Identify which cell holds the provided text, then report its [x, y] central coordinate. 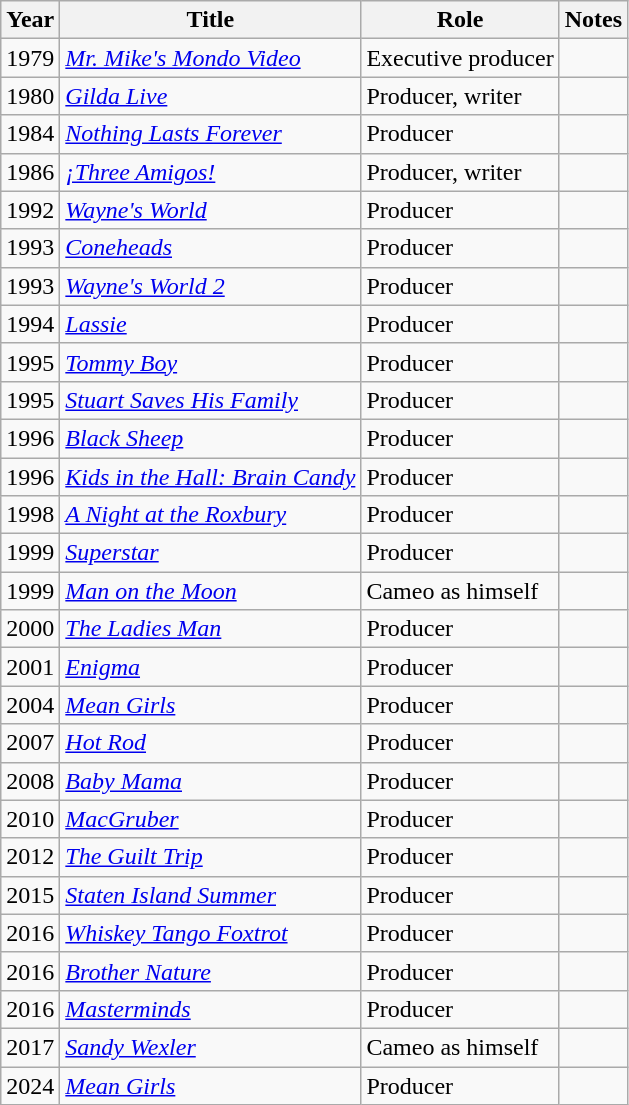
Masterminds [210, 1009]
1992 [30, 210]
1979 [30, 58]
2015 [30, 895]
Staten Island Summer [210, 895]
2017 [30, 1047]
Gilda Live [210, 96]
Kids in the Hall: Brain Candy [210, 477]
Man on the Moon [210, 591]
¡Three Amigos! [210, 172]
Lassie [210, 324]
1994 [30, 324]
Coneheads [210, 248]
Executive producer [460, 58]
MacGruber [210, 819]
2008 [30, 781]
Notes [593, 20]
Hot Rod [210, 743]
Stuart Saves His Family [210, 400]
1998 [30, 515]
1986 [30, 172]
A Night at the Roxbury [210, 515]
1980 [30, 96]
Mr. Mike's Mondo Video [210, 58]
Enigma [210, 667]
1984 [30, 134]
2007 [30, 743]
Sandy Wexler [210, 1047]
The Guilt Trip [210, 857]
Tommy Boy [210, 362]
2024 [30, 1085]
Brother Nature [210, 971]
2010 [30, 819]
2001 [30, 667]
Year [30, 20]
Black Sheep [210, 438]
Title [210, 20]
The Ladies Man [210, 629]
Baby Mama [210, 781]
Wayne's World 2 [210, 286]
Wayne's World [210, 210]
2012 [30, 857]
Whiskey Tango Foxtrot [210, 933]
Superstar [210, 553]
2004 [30, 705]
Nothing Lasts Forever [210, 134]
Role [460, 20]
2000 [30, 629]
